Capture the cell that displays the provided text and extract its (x, y) central coordinate. 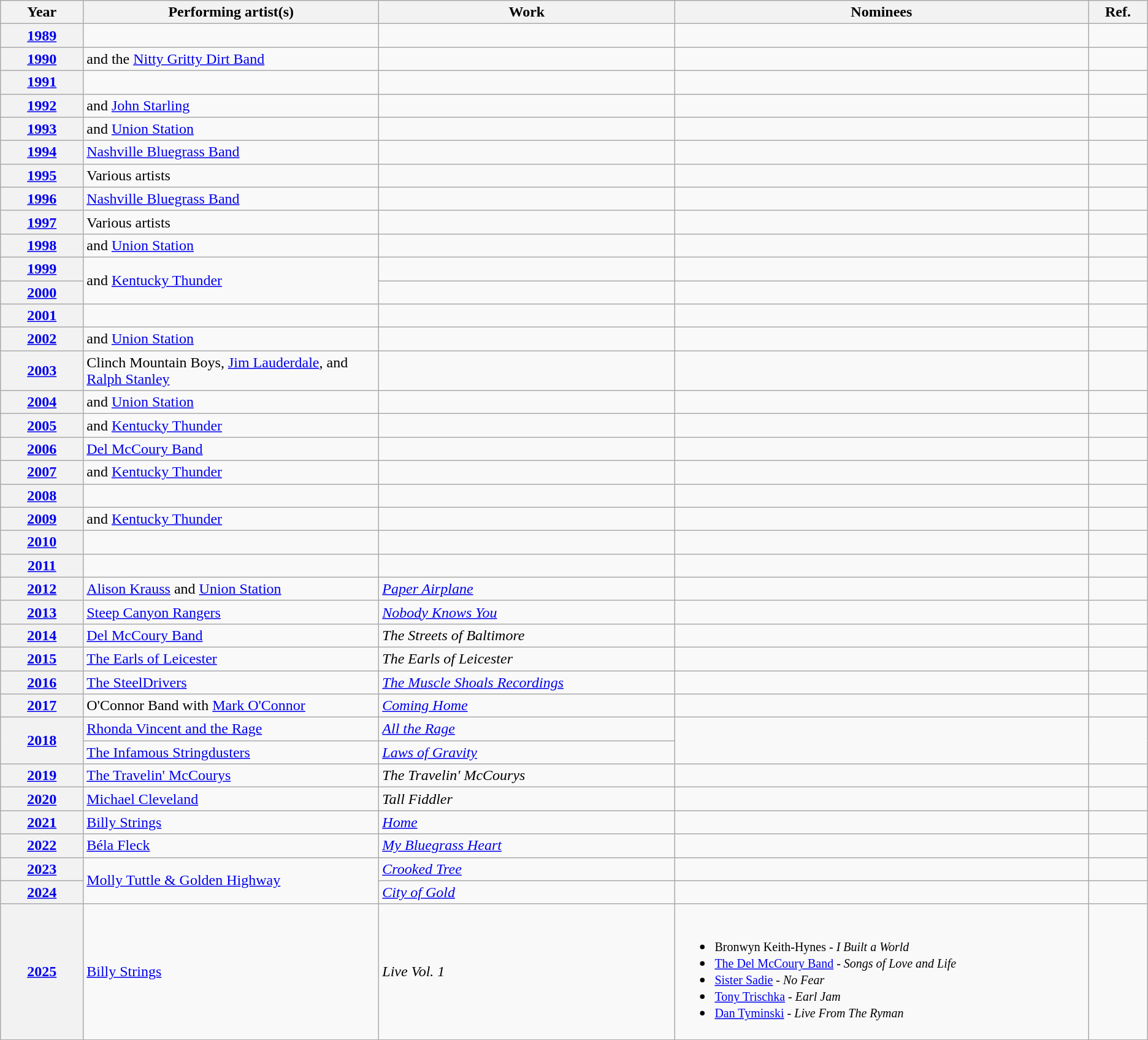
Performing artist(s) (231, 12)
2002 (42, 339)
2021 (42, 822)
1990 (42, 59)
Steep Canyon Rangers (231, 612)
Laws of Gravity (527, 752)
Ref. (1118, 12)
Crooked Tree (527, 869)
2001 (42, 316)
1997 (42, 222)
Tall Fiddler (527, 799)
City of Gold (527, 892)
and John Starling (231, 105)
2025 (42, 971)
2000 (42, 292)
2020 (42, 799)
Rhonda Vincent and the Rage (231, 729)
1989 (42, 36)
The Infamous Stringdusters (231, 752)
2009 (42, 519)
2015 (42, 659)
Nominees (882, 12)
Work (527, 12)
Béla Fleck (231, 846)
O'Connor Band with Mark O'Connor (231, 706)
2016 (42, 682)
1998 (42, 245)
The SteelDrivers (231, 682)
2011 (42, 565)
2004 (42, 402)
Home (527, 822)
2006 (42, 449)
2005 (42, 426)
Live Vol. 1 (527, 971)
Nobody Knows You (527, 612)
The Streets of Baltimore (527, 635)
All the Rage (527, 729)
2024 (42, 892)
My Bluegrass Heart (527, 846)
2017 (42, 706)
2008 (42, 495)
1999 (42, 269)
Alison Krauss and Union Station (231, 589)
Clinch Mountain Boys, Jim Lauderdale, and Ralph Stanley (231, 370)
2014 (42, 635)
1996 (42, 199)
2013 (42, 612)
and the Nitty Gritty Dirt Band (231, 59)
1991 (42, 82)
2010 (42, 542)
2012 (42, 589)
2003 (42, 370)
Michael Cleveland (231, 799)
Coming Home (527, 706)
1994 (42, 152)
1993 (42, 129)
2019 (42, 776)
2018 (42, 741)
1995 (42, 175)
2007 (42, 472)
2023 (42, 869)
2022 (42, 846)
1992 (42, 105)
Molly Tuttle & Golden Highway (231, 881)
Year (42, 12)
The Muscle Shoals Recordings (527, 682)
Paper Airplane (527, 589)
